Provide the [x, y] coordinate of the cell's center where the given text is located.  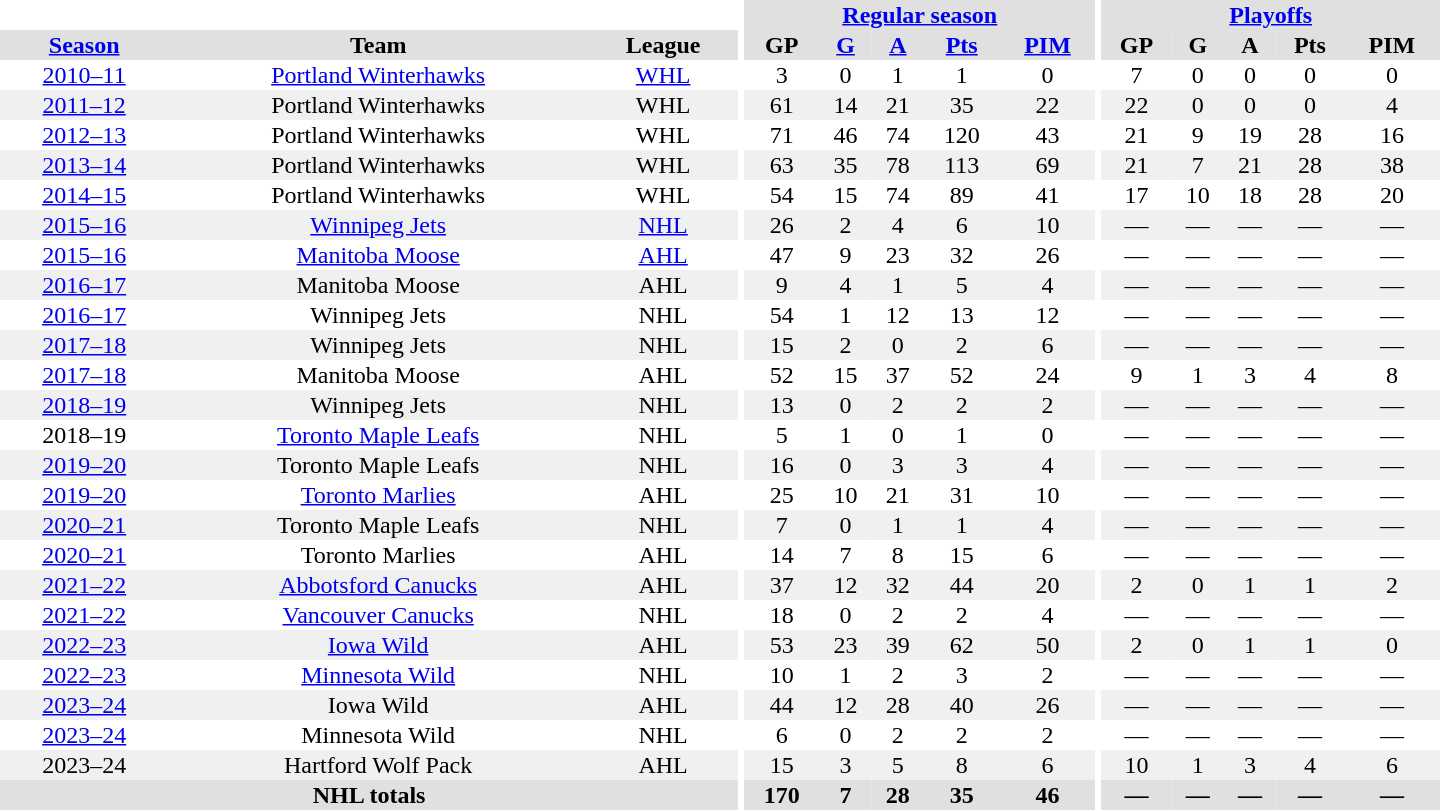
120 [962, 135]
38 [1392, 165]
League [663, 45]
25 [782, 495]
Abbotsford Canucks [378, 585]
2011–12 [84, 105]
31 [962, 495]
2013–14 [84, 165]
61 [782, 105]
Team [378, 45]
Playoffs [1270, 15]
2014–15 [84, 195]
71 [782, 135]
17 [1136, 195]
62 [962, 645]
NHL totals [369, 795]
Hartford Wolf Pack [378, 765]
19 [1250, 135]
39 [898, 645]
40 [962, 705]
24 [1047, 375]
2010–11 [84, 75]
53 [782, 645]
69 [1047, 165]
63 [782, 165]
Regular season [920, 15]
78 [898, 165]
89 [962, 195]
Vancouver Canucks [378, 615]
170 [782, 795]
Season [84, 45]
41 [1047, 195]
113 [962, 165]
2012–13 [84, 135]
43 [1047, 135]
50 [1047, 645]
47 [782, 255]
